Pinpoint the cell where the given text exists, returning its [x, y] midpoint coordinate. 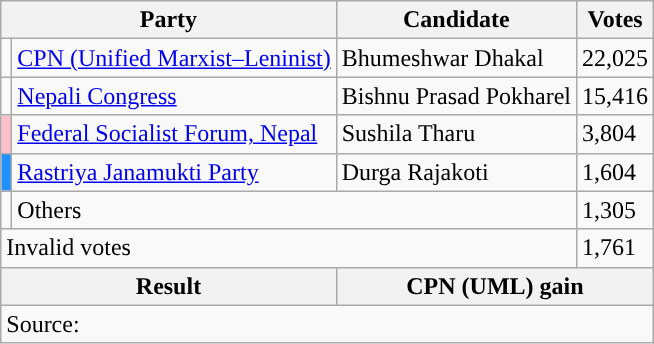
CPN (UML) gain [494, 286]
1,761 [616, 248]
Source: [328, 324]
Durga Rajakoti [456, 172]
Bishnu Prasad Pokharel [456, 96]
Votes [616, 20]
3,804 [616, 134]
Party [168, 20]
1,305 [616, 210]
Others [294, 210]
1,604 [616, 172]
15,416 [616, 96]
22,025 [616, 58]
Nepali Congress [174, 96]
Bhumeshwar Dhakal [456, 58]
Invalid votes [289, 248]
Sushila Tharu [456, 134]
Rastriya Janamukti Party [174, 172]
CPN (Unified Marxist–Leninist) [174, 58]
Federal Socialist Forum, Nepal [174, 134]
Candidate [456, 20]
Result [168, 286]
